Search for the cell housing the specified text and yield its [X, Y] center coordinate. 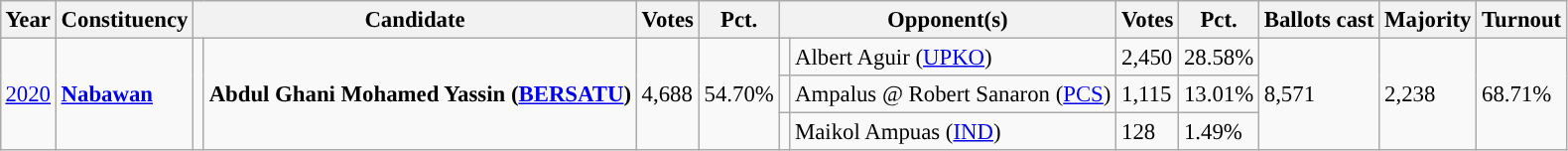
Majority [1428, 20]
Ampalus @ Robert Sanaron (PCS) [953, 94]
Candidate [415, 20]
54.70% [738, 93]
Albert Aguir (UPKO) [953, 57]
Abdul Ghani Mohamed Yassin (BERSATU) [420, 93]
28.58% [1219, 57]
Nabawan [124, 93]
Year [28, 20]
1,115 [1147, 94]
128 [1147, 132]
Maikol Ampuas (IND) [953, 132]
8,571 [1318, 93]
13.01% [1219, 94]
4,688 [667, 93]
2,450 [1147, 57]
Opponent(s) [948, 20]
2,238 [1428, 93]
68.71% [1522, 93]
1.49% [1219, 132]
Constituency [124, 20]
Turnout [1522, 20]
Ballots cast [1318, 20]
2020 [28, 93]
